Capture the cell that displays the provided text and extract its (X, Y) central coordinate. 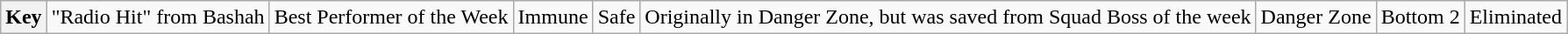
Immune (552, 17)
Key (24, 17)
Originally in Danger Zone, but was saved from Squad Boss of the week (948, 17)
"Radio Hit" from Bashah (158, 17)
Best Performer of the Week (391, 17)
Danger Zone (1315, 17)
Bottom 2 (1421, 17)
Safe (617, 17)
Eliminated (1515, 17)
